Find where the given text appears and provide that cell's center as [X, Y] coordinate. 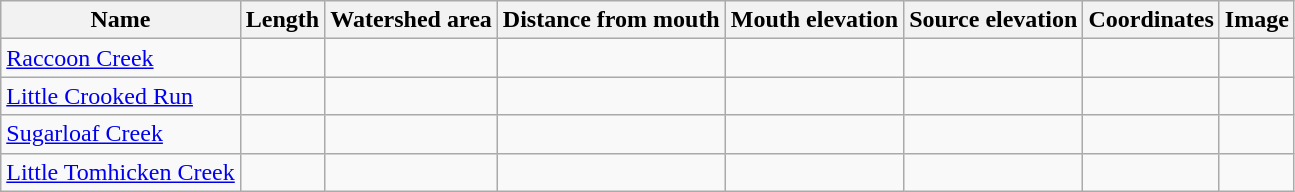
Coordinates [1151, 20]
Mouth elevation [814, 20]
Little Crooked Run [121, 96]
Watershed area [412, 20]
Length [282, 20]
Sugarloaf Creek [121, 134]
Name [121, 20]
Image [1256, 20]
Little Tomhicken Creek [121, 172]
Distance from mouth [611, 20]
Raccoon Creek [121, 58]
Source elevation [994, 20]
